Return the (x, y) coordinate for the center point of the cell that contains the specified text.  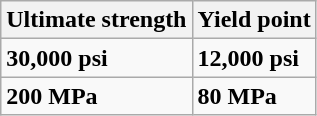
Ultimate strength (96, 20)
Yield point (254, 20)
80 MPa (254, 96)
200 MPa (96, 96)
12,000 psi (254, 58)
30,000 psi (96, 58)
